Detect which cell encompasses the target text, then output its (x, y) center coordinate. 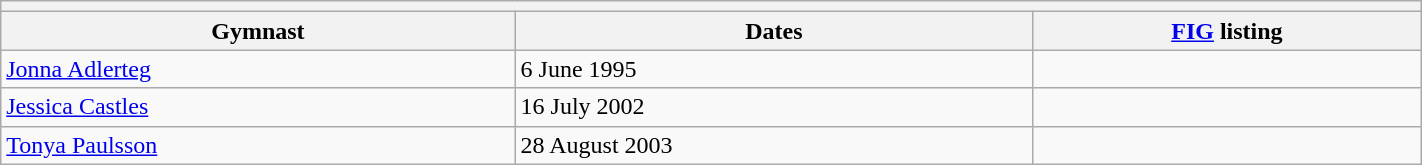
FIG listing (1228, 31)
Jessica Castles (258, 107)
Gymnast (258, 31)
28 August 2003 (774, 145)
6 June 1995 (774, 69)
Jonna Adlerteg (258, 69)
16 July 2002 (774, 107)
Dates (774, 31)
Tonya Paulsson (258, 145)
